Extract the (X, Y) coordinate from the center of the cell holding the provided text.  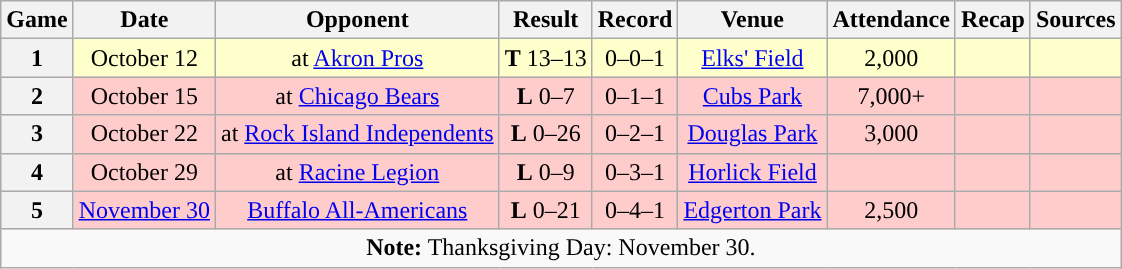
Recap (992, 20)
Buffalo All-Americans (357, 210)
October 12 (144, 58)
Cubs Park (752, 96)
November 30 (144, 210)
at Rock Island Independents (357, 134)
L 0–7 (546, 96)
T 13–13 (546, 58)
October 15 (144, 96)
Result (546, 20)
3 (37, 134)
at Chicago Bears (357, 96)
7,000+ (891, 96)
2,000 (891, 58)
0–1–1 (635, 96)
L 0–26 (546, 134)
5 (37, 210)
L 0–21 (546, 210)
October 29 (144, 172)
2,500 (891, 210)
Attendance (891, 20)
Record (635, 20)
2 (37, 96)
0–3–1 (635, 172)
1 (37, 58)
Sources (1076, 20)
Note: Thanksgiving Day: November 30. (561, 248)
Opponent (357, 20)
3,000 (891, 134)
Horlick Field (752, 172)
Date (144, 20)
Edgerton Park (752, 210)
October 22 (144, 134)
0–0–1 (635, 58)
L 0–9 (546, 172)
4 (37, 172)
Elks' Field (752, 58)
at Akron Pros (357, 58)
0–4–1 (635, 210)
Douglas Park (752, 134)
0–2–1 (635, 134)
Game (37, 20)
at Racine Legion (357, 172)
Venue (752, 20)
